Pinpoint the cell where the given text exists, returning its (X, Y) midpoint coordinate. 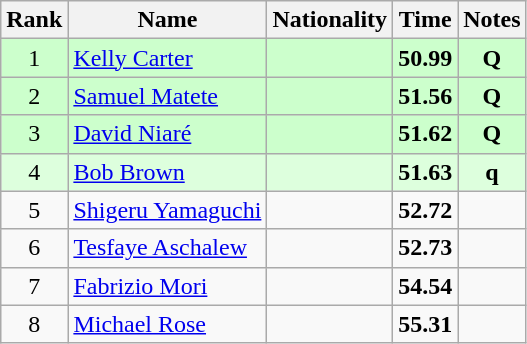
Bob Brown (168, 172)
Samuel Matete (168, 96)
Nationality (330, 20)
1 (34, 58)
7 (34, 286)
52.73 (426, 248)
4 (34, 172)
55.31 (426, 324)
Michael Rose (168, 324)
Name (168, 20)
q (492, 172)
Rank (34, 20)
Time (426, 20)
8 (34, 324)
51.63 (426, 172)
Kelly Carter (168, 58)
Notes (492, 20)
5 (34, 210)
51.56 (426, 96)
50.99 (426, 58)
David Niaré (168, 134)
51.62 (426, 134)
52.72 (426, 210)
6 (34, 248)
Tesfaye Aschalew (168, 248)
54.54 (426, 286)
2 (34, 96)
Shigeru Yamaguchi (168, 210)
Fabrizio Mori (168, 286)
3 (34, 134)
